Locate the cell with the specified text and output its (x, y) center coordinate. 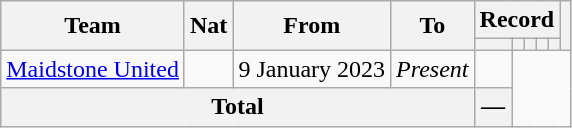
Total (238, 107)
9 January 2023 (312, 69)
— (493, 107)
Maidstone United (93, 69)
From (312, 26)
Team (93, 26)
Present (432, 69)
To (432, 26)
Nat (208, 26)
Record (517, 20)
